Determine the (x, y) coordinate at the center of the cell enclosing the given text.  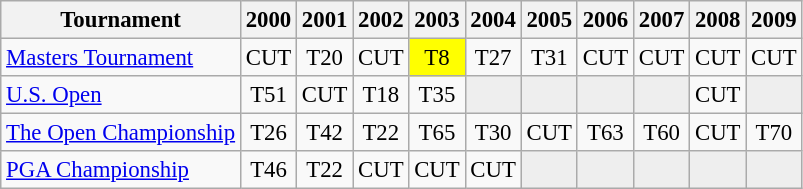
2006 (605, 20)
2003 (437, 20)
T46 (268, 170)
T27 (493, 58)
T26 (268, 133)
T30 (493, 133)
The Open Championship (121, 133)
2005 (549, 20)
T42 (325, 133)
2004 (493, 20)
T51 (268, 95)
Tournament (121, 20)
U.S. Open (121, 95)
T35 (437, 95)
T20 (325, 58)
2009 (774, 20)
PGA Championship (121, 170)
2000 (268, 20)
2001 (325, 20)
2002 (381, 20)
T18 (381, 95)
Masters Tournament (121, 58)
T31 (549, 58)
2007 (661, 20)
T63 (605, 133)
2008 (718, 20)
T8 (437, 58)
T65 (437, 133)
T70 (774, 133)
T60 (661, 133)
